Return the (x, y) coordinate for the center point of the cell that contains the specified text.  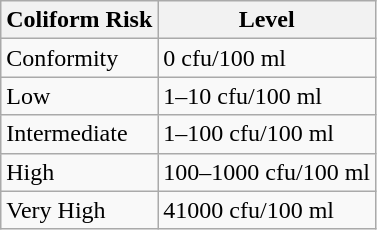
1–10 cfu/100 ml (267, 96)
0 cfu/100 ml (267, 58)
Intermediate (80, 134)
Conformity (80, 58)
Level (267, 20)
Very High (80, 210)
Low (80, 96)
Coliform Risk (80, 20)
100–1000 cfu/100 ml (267, 172)
High (80, 172)
1–100 cfu/100 ml (267, 134)
41000 cfu/100 ml (267, 210)
